Return the (x, y) coordinate for the center point of the cell that contains the specified text.  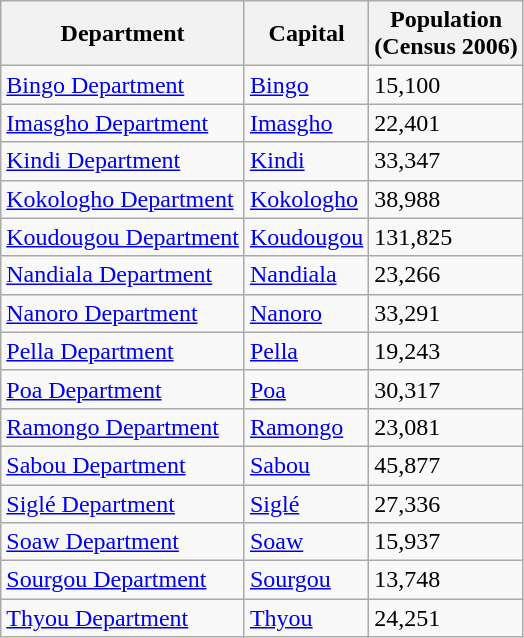
Pella Department (123, 351)
Thyou (306, 618)
Ramongo (306, 427)
Nandiala Department (123, 275)
Poa Department (123, 389)
131,825 (446, 237)
22,401 (446, 123)
Kindi Department (123, 161)
Nanoro Department (123, 313)
Poa (306, 389)
Soaw Department (123, 542)
Sourgou (306, 580)
Koudougou Department (123, 237)
Bingo Department (123, 85)
Imasgho (306, 123)
Kokologho (306, 199)
Bingo (306, 85)
Nanoro (306, 313)
27,336 (446, 503)
Thyou Department (123, 618)
19,243 (446, 351)
Sourgou Department (123, 580)
Nandiala (306, 275)
Sabou Department (123, 465)
15,100 (446, 85)
Population(Census 2006) (446, 34)
15,937 (446, 542)
Kindi (306, 161)
Pella (306, 351)
Kokologho Department (123, 199)
Koudougou (306, 237)
Siglé (306, 503)
24,251 (446, 618)
Capital (306, 34)
23,266 (446, 275)
Sabou (306, 465)
23,081 (446, 427)
Department (123, 34)
38,988 (446, 199)
Soaw (306, 542)
30,317 (446, 389)
13,748 (446, 580)
45,877 (446, 465)
33,291 (446, 313)
Siglé Department (123, 503)
33,347 (446, 161)
Ramongo Department (123, 427)
Imasgho Department (123, 123)
